Provide the [X, Y] coordinate of the cell's center where the given text is located.  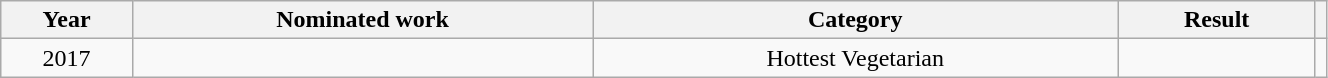
Hottest Vegetarian [854, 58]
Result [1216, 20]
2017 [67, 58]
Category [854, 20]
Nominated work [362, 20]
Year [67, 20]
